Detect which cell encompasses the target text, then output its [X, Y] center coordinate. 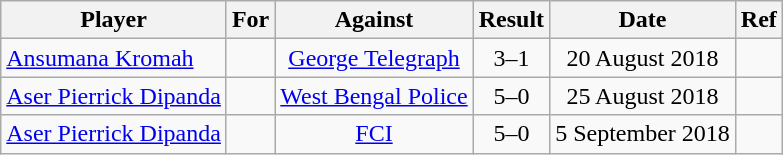
20 August 2018 [643, 58]
5 September 2018 [643, 134]
Ref [758, 20]
Player [114, 20]
West Bengal Police [374, 96]
Against [374, 20]
Ansumana Kromah [114, 58]
Date [643, 20]
25 August 2018 [643, 96]
Result [511, 20]
George Telegraph [374, 58]
3–1 [511, 58]
For [250, 20]
FCI [374, 134]
